Detect which cell encompasses the target text, then output its (x, y) center coordinate. 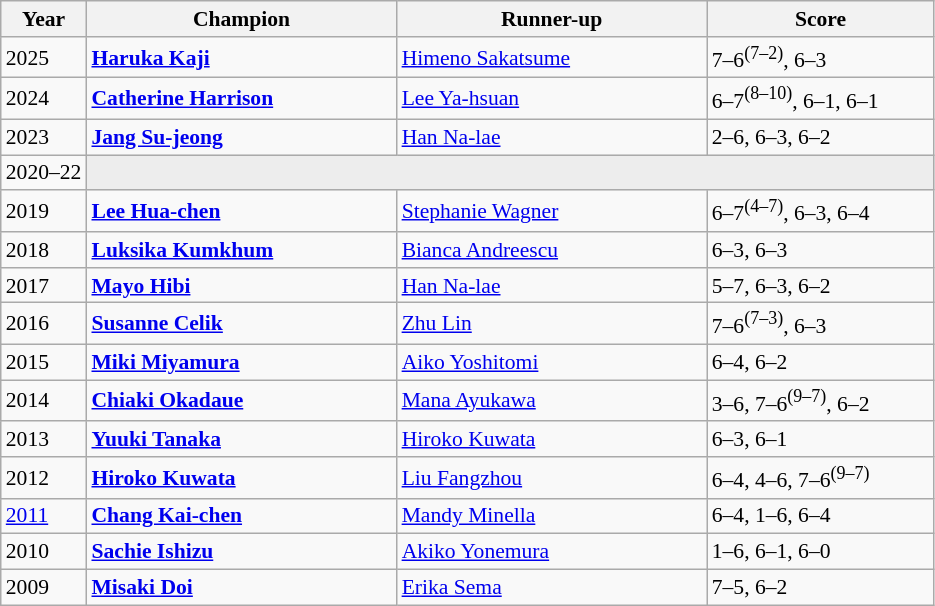
2013 (44, 439)
2025 (44, 58)
Chang Kai-chen (241, 516)
Aiko Yoshitomi (552, 363)
Himeno Sakatsume (552, 58)
2024 (44, 98)
Susanne Celik (241, 324)
Runner-up (552, 19)
Bianca Andreescu (552, 250)
Catherine Harrison (241, 98)
Champion (241, 19)
Liu Fangzhou (552, 478)
2012 (44, 478)
Jang Su-jeong (241, 137)
6–4, 1–6, 6–4 (821, 516)
2016 (44, 324)
Mana Ayukawa (552, 400)
Score (821, 19)
Haruka Kaji (241, 58)
6–7(8–10), 6–1, 6–1 (821, 98)
6–4, 6–2 (821, 363)
2010 (44, 552)
2015 (44, 363)
7–6(7–3), 6–3 (821, 324)
Year (44, 19)
Yuuki Tanaka (241, 439)
1–6, 6–1, 6–0 (821, 552)
Misaki Doi (241, 588)
Sachie Ishizu (241, 552)
2014 (44, 400)
Lee Hua-chen (241, 212)
2020–22 (44, 173)
Chiaki Okadaue (241, 400)
Miki Miyamura (241, 363)
2011 (44, 516)
Erika Sema (552, 588)
2019 (44, 212)
Akiko Yonemura (552, 552)
6–3, 6–1 (821, 439)
7–6(7–2), 6–3 (821, 58)
Mandy Minella (552, 516)
3–6, 7–6(9–7), 6–2 (821, 400)
2009 (44, 588)
Zhu Lin (552, 324)
2023 (44, 137)
Stephanie Wagner (552, 212)
6–4, 4–6, 7–6(9–7) (821, 478)
2–6, 6–3, 6–2 (821, 137)
Luksika Kumkhum (241, 250)
2018 (44, 250)
7–5, 6–2 (821, 588)
Lee Ya-hsuan (552, 98)
5–7, 6–3, 6–2 (821, 286)
6–7(4–7), 6–3, 6–4 (821, 212)
6–3, 6–3 (821, 250)
Mayo Hibi (241, 286)
2017 (44, 286)
